Locate the cell with the specified text and output its [x, y] center coordinate. 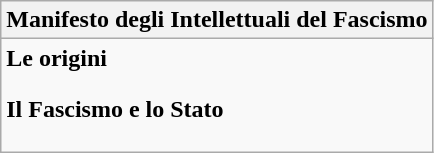
Le origini Il Fascismo e lo Stato [217, 96]
Manifesto degli Intellettuali del Fascismo [217, 20]
